Return [x, y] of the center of cell containing provided text 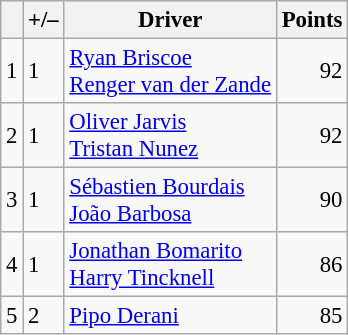
5 [12, 316]
4 [12, 264]
Sébastien Bourdais João Barbosa [170, 200]
3 [12, 200]
90 [312, 200]
Pipo Derani [170, 316]
Oliver Jarvis Tristan Nunez [170, 136]
Points [312, 20]
85 [312, 316]
86 [312, 264]
+/– [44, 20]
Ryan Briscoe Renger van der Zande [170, 72]
Driver [170, 20]
Jonathan Bomarito Harry Tincknell [170, 264]
